Pinpoint the cell where the given text exists, returning its [X, Y] midpoint coordinate. 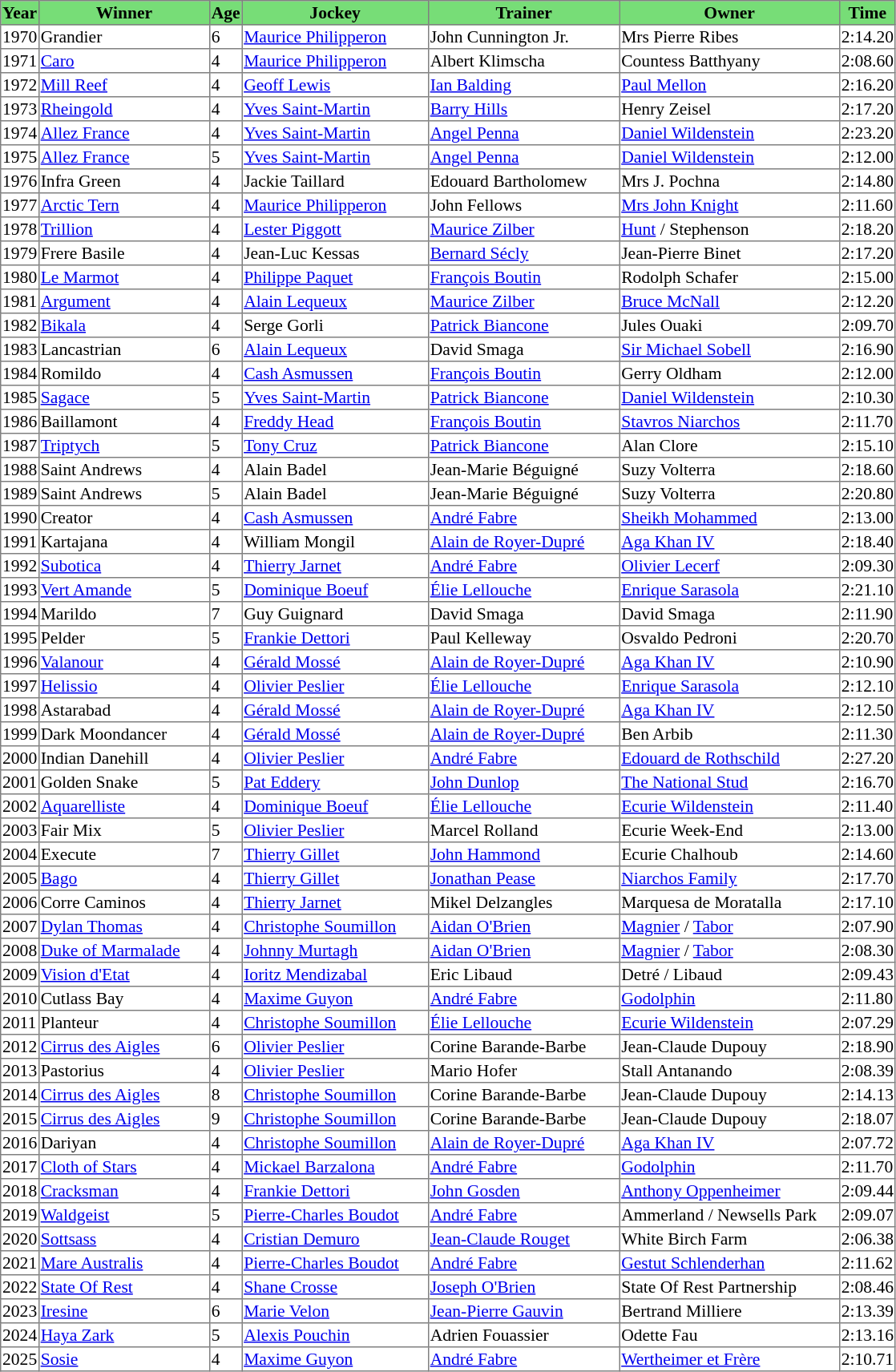
2002 [20, 806]
Grandier [123, 37]
Frere Basile [123, 253]
1979 [20, 253]
Mikel Delzangles [523, 902]
1995 [20, 638]
Hunt / Stephenson [729, 229]
Aquarelliste [123, 806]
John Dunlop [523, 782]
2:23.20 [867, 133]
2:10.90 [867, 662]
2:20.70 [867, 638]
8 [225, 1095]
2014 [20, 1095]
Cloth of Stars [123, 1167]
State Of Rest Partnership [729, 1287]
2:09.43 [867, 975]
John Fellows [523, 205]
Caro [123, 61]
Stall Antanando [729, 1071]
2:18.20 [867, 229]
2:12.20 [867, 301]
Year [20, 13]
Gerry Oldham [729, 373]
2:12.10 [867, 686]
Gestut Schlenderhan [729, 1263]
Ioritz Mendizabal [335, 975]
2009 [20, 975]
2012 [20, 1047]
Pelder [123, 638]
2006 [20, 902]
2:18.60 [867, 470]
Indian Danehill [123, 758]
Cristian Demuro [335, 1239]
Niarchos Family [729, 878]
Sottsass [123, 1239]
Mare Australis [123, 1263]
1985 [20, 397]
Geoff Lewis [335, 85]
1990 [20, 518]
2:21.10 [867, 590]
1982 [20, 325]
White Birch Farm [729, 1239]
1991 [20, 542]
2:06.38 [867, 1239]
1984 [20, 373]
1996 [20, 662]
1978 [20, 229]
Waldgeist [123, 1215]
Eric Libaud [523, 975]
2:17.70 [867, 878]
Le Marmot [123, 277]
Philippe Paquet [335, 277]
Lancastrian [123, 349]
Alan Clore [729, 446]
2021 [20, 1263]
1977 [20, 205]
John Gosden [523, 1191]
2008 [20, 950]
Helissio [123, 686]
2:08.30 [867, 950]
Iresine [123, 1311]
2:14.60 [867, 854]
1972 [20, 85]
1998 [20, 710]
Dark Moondancer [123, 734]
Mickael Barzalona [335, 1167]
2:18.40 [867, 542]
Pat Eddery [335, 782]
1988 [20, 470]
2:10.71 [867, 1359]
Osvaldo Pedroni [729, 638]
Rodolph Schafer [729, 277]
Trainer [523, 13]
Paul Kelleway [523, 638]
1971 [20, 61]
Astarabad [123, 710]
Alexis Pouchin [335, 1335]
2:09.07 [867, 1215]
Jules Ouaki [729, 325]
Freddy Head [335, 422]
Lester Piggott [335, 229]
Henry Zeisel [729, 109]
2001 [20, 782]
2:11.62 [867, 1263]
1992 [20, 566]
2:15.00 [867, 277]
1997 [20, 686]
2:07.90 [867, 926]
2:09.70 [867, 325]
Golden Snake [123, 782]
Vision d'Etat [123, 975]
Anthony Oppenheimer [729, 1191]
Sagace [123, 397]
William Mongil [335, 542]
Bruce McNall [729, 301]
Valanour [123, 662]
Planteur [123, 1023]
9 [225, 1119]
Edouard Bartholomew [523, 181]
Jackie Taillard [335, 181]
Guy Guignard [335, 614]
2:20.80 [867, 494]
Sosie [123, 1359]
2:07.72 [867, 1143]
Creator [123, 518]
2:13.39 [867, 1311]
Mrs John Knight [729, 205]
Jonathan Pease [523, 878]
Sheikh Mohammed [729, 518]
Serge Gorli [335, 325]
Ben Arbib [729, 734]
Cutlass Bay [123, 999]
2004 [20, 854]
John Hammond [523, 854]
Albert Klimscha [523, 61]
The National Stud [729, 782]
1973 [20, 109]
2:18.90 [867, 1047]
1994 [20, 614]
Marquesa de Moratalla [729, 902]
2:11.40 [867, 806]
Mill Reef [123, 85]
2023 [20, 1311]
2:27.20 [867, 758]
2:18.07 [867, 1119]
Cracksman [123, 1191]
Ian Balding [523, 85]
Kartajana [123, 542]
Rheingold [123, 109]
Joseph O'Brien [523, 1287]
2:11.90 [867, 614]
Odette Fau [729, 1335]
2007 [20, 926]
Bikala [123, 325]
Corre Caminos [123, 902]
Jockey [335, 13]
State Of Rest [123, 1287]
Winner [123, 13]
Pastorius [123, 1071]
2005 [20, 878]
Arctic Tern [123, 205]
2:09.30 [867, 566]
Duke of Marmalade [123, 950]
2015 [20, 1119]
Jean-Pierre Gauvin [523, 1311]
Infra Green [123, 181]
Jean-Claude Rouget [523, 1239]
Mrs Pierre Ribes [729, 37]
Vert Amande [123, 590]
Bertrand Milliere [729, 1311]
2:09.44 [867, 1191]
2:13.16 [867, 1335]
2025 [20, 1359]
Fair Mix [123, 830]
2:14.13 [867, 1095]
Dariyan [123, 1143]
Shane Crosse [335, 1287]
Adrien Fouassier [523, 1335]
2:15.10 [867, 446]
2018 [20, 1191]
Age [225, 13]
2010 [20, 999]
Time [867, 13]
2:12.50 [867, 710]
Owner [729, 13]
Romildo [123, 373]
2:17.10 [867, 902]
Marildo [123, 614]
2:14.80 [867, 181]
Marcel Rolland [523, 830]
2:11.30 [867, 734]
2024 [20, 1335]
2022 [20, 1287]
2013 [20, 1071]
2:10.30 [867, 397]
Wertheimer et Frère [729, 1359]
Sir Michael Sobell [729, 349]
1983 [20, 349]
2:11.80 [867, 999]
Ecurie Week-End [729, 830]
Paul Mellon [729, 85]
1999 [20, 734]
2:16.90 [867, 349]
2:08.60 [867, 61]
2:08.39 [867, 1071]
Olivier Lecerf [729, 566]
Johnny Murtagh [335, 950]
1981 [20, 301]
2003 [20, 830]
Ammerland / Newsells Park [729, 1215]
Argument [123, 301]
Triptych [123, 446]
2019 [20, 1215]
Stavros Niarchos [729, 422]
Ecurie Chalhoub [729, 854]
2:11.60 [867, 205]
1976 [20, 181]
Execute [123, 854]
2:16.70 [867, 782]
1974 [20, 133]
Bago [123, 878]
1993 [20, 590]
Marie Velon [335, 1311]
1980 [20, 277]
Dylan Thomas [123, 926]
Trillion [123, 229]
1970 [20, 37]
Detré / Libaud [729, 975]
Jean-Luc Kessas [335, 253]
Mario Hofer [523, 1071]
2:07.29 [867, 1023]
Jean-Pierre Binet [729, 253]
2017 [20, 1167]
2000 [20, 758]
2:16.20 [867, 85]
1987 [20, 446]
Baillamont [123, 422]
Countess Batthyany [729, 61]
2020 [20, 1239]
Bernard Sécly [523, 253]
2016 [20, 1143]
2:14.20 [867, 37]
Edouard de Rothschild [729, 758]
John Cunnington Jr. [523, 37]
1989 [20, 494]
Subotica [123, 566]
Mrs J. Pochna [729, 181]
1986 [20, 422]
Haya Zark [123, 1335]
2011 [20, 1023]
2:08.46 [867, 1287]
Barry Hills [523, 109]
1975 [20, 157]
Tony Cruz [335, 446]
